Pinpoint the cell where the given text exists, returning its (X, Y) midpoint coordinate. 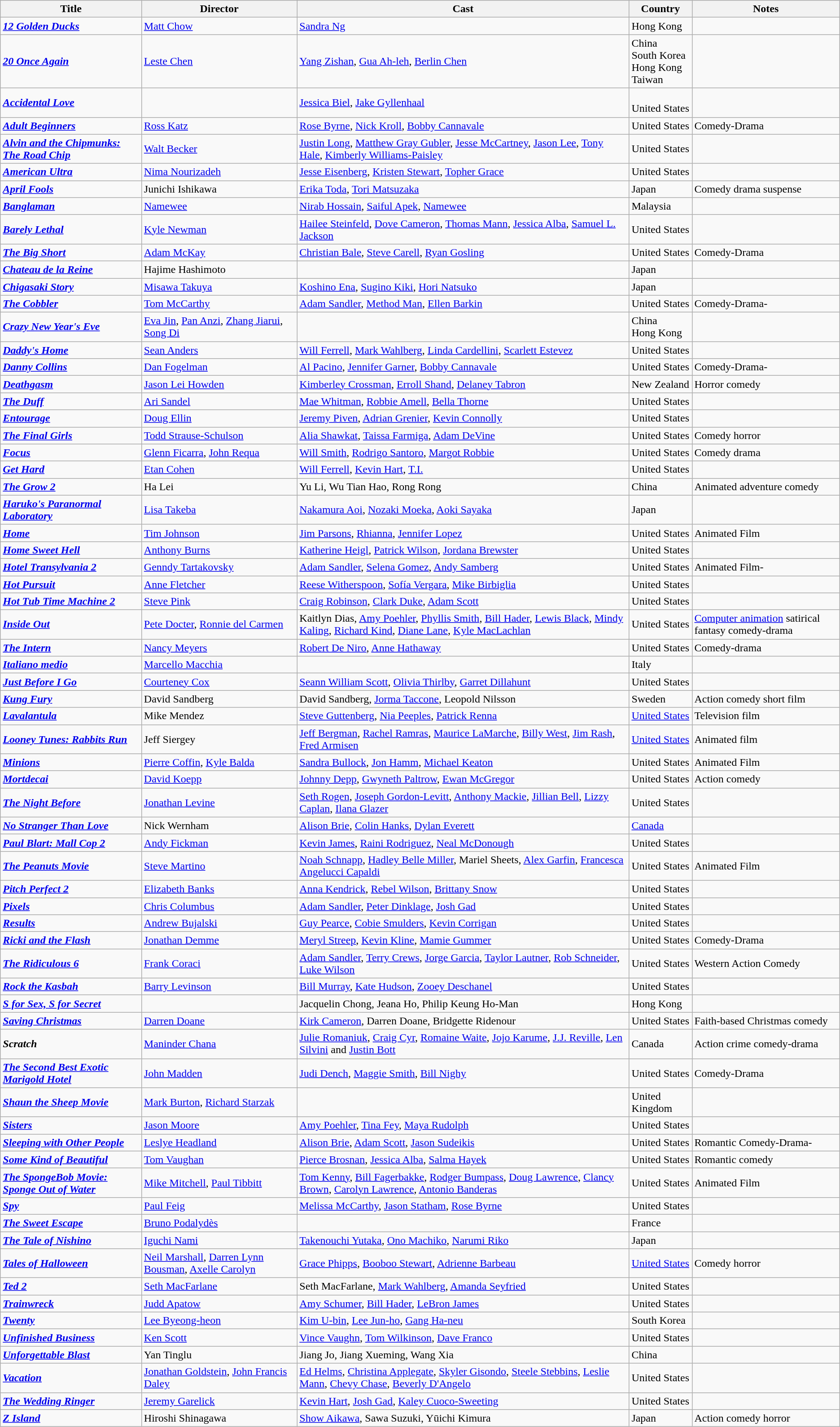
Nakamura Aoi, Nozaki Moeka, Aoki Sayaka (463, 510)
Yan Tinglu (219, 1355)
Rose Byrne, Nick Kroll, Bobby Cannavale (463, 126)
Andy Fickman (219, 843)
Italiano medio (71, 665)
Noah Schnapp, Hadley Belle Miller, Mariel Sheets, Alex Garfin, Francesca Angelucci Capaldi (463, 865)
Television film (766, 716)
Romantic comedy (766, 1159)
The Ridiculous 6 (71, 963)
Just Before I Go (71, 682)
Seth Rogen, Joseph Gordon-Levitt, Anthony Mackie, Jillian Bell, Lizzy Caplan, Ilana Glazer (463, 803)
20 Once Again (71, 61)
Country (661, 9)
Will Ferrell, Kevin Hart, T.I. (463, 470)
Marcello Macchia (219, 665)
Rock the Kasbah (71, 987)
Reese Witherspoon, Sofía Vergara, Mike Birbiglia (463, 584)
Jeff Bergman, Rachel Ramras, Maurice LaMarche, Billy West, Jim Rash, Fred Armisen (463, 739)
Tim Johnson (219, 533)
Ricki and the Flash (71, 940)
Will Smith, Rodrigo Santoro, Margot Robbie (463, 452)
Anthony Burns (219, 550)
Mae Whitman, Robbie Amell, Bella Thorne (463, 401)
Mortdecai (71, 779)
Amy Poehler, Tina Fey, Maya Rudolph (463, 1125)
Jacquelin Chong, Jeana Ho, Philip Keung Ho-Man (463, 1004)
Meryl Streep, Kevin Kline, Mamie Gummer (463, 940)
Adam Sandler, Peter Dinklage, Josh Gad (463, 906)
Adam Sandler, Method Man, Ellen Barkin (463, 304)
Melissa McCarthy, Jason Statham, Rose Byrne (463, 1206)
Nick Wernham (219, 825)
ChinaHong Kong (661, 327)
Inside Out (71, 625)
Minions (71, 762)
S for Sex, S for Secret (71, 1004)
Leste Chen (219, 61)
Jonathan Demme (219, 940)
Entourage (71, 418)
Trainwreck (71, 1304)
Chris Columbus (219, 906)
Pixels (71, 906)
Ed Helms, Christina Applegate, Skyler Gisondo, Steele Stebbins, Leslie Mann, Chevy Chase, Beverly D'Angelo (463, 1378)
Takenouchi Yutaka, Ono Machiko, Narumi Riko (463, 1240)
Nancy Meyers (219, 648)
Koshino Ena, Sugino Kiki, Hori Natsuko (463, 287)
France (661, 1223)
Jason Lei Howden (219, 384)
The Sweet Escape (71, 1223)
The Peanuts Movie (71, 865)
Animated adventure comedy (766, 487)
Jiang Jo, Jiang Xueming, Wang Xia (463, 1355)
Haruko's Paranormal Laboratory (71, 510)
Results (71, 923)
Will Ferrell, Mark Wahlberg, Linda Cardellini, Scarlett Estevez (463, 350)
The Wedding Ringer (71, 1401)
Genndy Tartakovsky (219, 567)
Home (71, 533)
Kim U-bin, Lee Jun-ho, Gang Ha-neu (463, 1321)
Comedy-drama (766, 648)
Jesse Eisenberg, Kristen Stewart, Topher Grace (463, 172)
Anna Kendrick, Rebel Wilson, Brittany Snow (463, 889)
The Duff (71, 401)
Pierre Coffin, Kyle Balda (219, 762)
Iguchi Nami (219, 1240)
Computer animation satirical fantasy comedy-drama (766, 625)
Hotel Transylvania 2 (71, 567)
The Night Before (71, 803)
Scratch (71, 1044)
The SpongeBob Movie: Sponge Out of Water (71, 1182)
Hajime Hashimoto (219, 269)
Vacation (71, 1378)
Katherine Heigl, Patrick Wilson, Jordana Brewster (463, 550)
Malaysia (661, 206)
Faith-based Christmas comedy (766, 1021)
Title (71, 9)
Nirab Hossain, Saiful Apek, Namewee (463, 206)
Anne Fletcher (219, 584)
Seann William Scott, Olivia Thirlby, Garret Dillahunt (463, 682)
Courteney Cox (219, 682)
Dan Fogelman (219, 367)
Ari Sandel (219, 401)
Alison Brie, Colin Hanks, Dylan Everett (463, 825)
Sleeping with Other People (71, 1142)
The Tale of Nishino (71, 1240)
Chigasaki Story (71, 287)
Adult Beginners (71, 126)
Adam Sandler, Terry Crews, Jorge Garcia, Taylor Lautner, Rob Schneider, Luke Wilson (463, 963)
Sean Anders (219, 350)
Lisa Takeba (219, 510)
Sandra Ng (463, 26)
Ken Scott (219, 1338)
Jessica Biel, Jake Gyllenhaal (463, 102)
Romantic Comedy-Drama- (766, 1142)
Kyle Newman (219, 229)
American Ultra (71, 172)
Kaitlyn Dias, Amy Poehler, Phyllis Smith, Bill Hader, Lewis Black, Mindy Kaling, Richard Kind, Diane Lane, Kyle MacLachlan (463, 625)
No Stranger Than Love (71, 825)
Comedy drama suspense (766, 189)
Robert De Niro, Anne Hathaway (463, 648)
Bruno Podalydès (219, 1223)
Grace Phipps, Booboo Stewart, Adrienne Barbeau (463, 1263)
David Koepp (219, 779)
Sandra Bullock, Jon Hamm, Michael Keaton (463, 762)
Walt Becker (219, 149)
Eva Jin, Pan Anzi, Zhang Jiarui, Song Di (219, 327)
Seth MacFarlane, Mark Wahlberg, Amanda Seyfried (463, 1286)
Animated film (766, 739)
Unfinished Business (71, 1338)
Pierce Brosnan, Jessica Alba, Salma Hayek (463, 1159)
12 Golden Ducks (71, 26)
Spy (71, 1206)
Show Aikawa, Sawa Suzuki, Yūichi Kimura (463, 1418)
Paul Feig (219, 1206)
ChinaSouth KoreaHong KongTaiwan (661, 61)
Elizabeth Banks (219, 889)
Bill Murray, Kate Hudson, Zooey Deschanel (463, 987)
Steve Martino (219, 865)
Tom McCarthy (219, 304)
Deathgasm (71, 384)
New Zealand (661, 384)
Hailee Steinfeld, Dove Cameron, Thomas Mann, Jessica Alba, Samuel L. Jackson (463, 229)
Ha Lei (219, 487)
Namewee (219, 206)
Unforgettable Blast (71, 1355)
Judi Dench, Maggie Smith, Bill Nighy (463, 1073)
Erika Toda, Tori Matsuzaka (463, 189)
Jeremy Garelick (219, 1401)
United Kingdom (661, 1102)
Justin Long, Matthew Gray Gubler, Jesse McCartney, Jason Lee, Tony Hale, Kimberly Williams-Paisley (463, 149)
Kung Fury (71, 699)
Junichi Ishikawa (219, 189)
Ted 2 (71, 1286)
Accidental Love (71, 102)
The Cobbler (71, 304)
Lee Byeong-heon (219, 1321)
Looney Tunes: Rabbits Run (71, 739)
Daddy's Home (71, 350)
Jim Parsons, Rhianna, Jennifer Lopez (463, 533)
Cast (463, 9)
Kimberley Crossman, Erroll Shand, Delaney Tabron (463, 384)
Banglaman (71, 206)
Matt Chow (219, 26)
April Fools (71, 189)
Jason Moore (219, 1125)
Italy (661, 665)
Kevin James, Raini Rodriguez, Neal McDonough (463, 843)
Misawa Takuya (219, 287)
Darren Doane (219, 1021)
Sweden (661, 699)
Neil Marshall, Darren Lynn Bousman, Axelle Carolyn (219, 1263)
Z Island (71, 1418)
Barely Lethal (71, 229)
Todd Strause-Schulson (219, 435)
Jeremy Piven, Adrian Grenier, Kevin Connolly (463, 418)
Frank Coraci (219, 963)
Pitch Perfect 2 (71, 889)
The Intern (71, 648)
Hot Pursuit (71, 584)
Judd Apatow (219, 1304)
Hiroshi Shinagawa (219, 1418)
Action crime comedy-drama (766, 1044)
Lavalantula (71, 716)
Get Hard (71, 470)
Craig Robinson, Clark Duke, Adam Scott (463, 602)
Al Pacino, Jennifer Garner, Bobby Cannavale (463, 367)
Comedy drama (766, 452)
Sisters (71, 1125)
Julie Romaniuk, Craig Cyr, Romaine Waite, Jojo Karume, J.J. Reville, Len Silvini and Justin Bott (463, 1044)
Twenty (71, 1321)
Notes (766, 9)
Mark Burton, Richard Starzak (219, 1102)
Focus (71, 452)
Jonathan Levine (219, 803)
Steve Pink (219, 602)
Jeff Siergey (219, 739)
Jonathan Goldstein, John Francis Daley (219, 1378)
Adam McKay (219, 252)
Alia Shawkat, Taissa Farmiga, Adam DeVine (463, 435)
Mike Mendez (219, 716)
David Sandberg (219, 699)
Western Action Comedy (766, 963)
Barry Levinson (219, 987)
Pete Docter, Ronnie del Carmen (219, 625)
Glenn Ficarra, John Requa (219, 452)
Action comedy (766, 779)
Director (219, 9)
Christian Bale, Steve Carell, Ryan Gosling (463, 252)
Etan Cohen (219, 470)
Mike Mitchell, Paul Tibbitt (219, 1182)
The Second Best Exotic Marigold Hotel (71, 1073)
Some Kind of Beautiful (71, 1159)
Steve Guttenberg, Nia Peeples, Patrick Renna (463, 716)
Animated Film- (766, 567)
Leslye Headland (219, 1142)
Guy Pearce, Cobie Smulders, Kevin Corrigan (463, 923)
John Madden (219, 1073)
Crazy New Year's Eve (71, 327)
Andrew Bujalski (219, 923)
Seth MacFarlane (219, 1286)
Home Sweet Hell (71, 550)
Johnny Depp, Gwyneth Paltrow, Ewan McGregor (463, 779)
Kirk Cameron, Darren Doane, Bridgette Ridenour (463, 1021)
Amy Schumer, Bill Hader, LeBron James (463, 1304)
Yang Zishan, Gua Ah-leh, Berlin Chen (463, 61)
Nima Nourizadeh (219, 172)
Yu Li, Wu Tian Hao, Rong Rong (463, 487)
Horror comedy (766, 384)
South Korea (661, 1321)
Tom Vaughan (219, 1159)
Alison Brie, Adam Scott, Jason Sudeikis (463, 1142)
Chateau de la Reine (71, 269)
The Final Girls (71, 435)
Alvin and the Chipmunks: The Road Chip (71, 149)
Adam Sandler, Selena Gomez, Andy Samberg (463, 567)
Tom Kenny, Bill Fagerbakke, Rodger Bumpass, Doug Lawrence, Clancy Brown, Carolyn Lawrence, Antonio Banderas (463, 1182)
Danny Collins (71, 367)
The Big Short (71, 252)
Kevin Hart, Josh Gad, Kaley Cuoco-Sweeting (463, 1401)
Maninder Chana (219, 1044)
Hot Tub Time Machine 2 (71, 602)
Saving Christmas (71, 1021)
Paul Blart: Mall Cop 2 (71, 843)
Vince Vaughn, Tom Wilkinson, Dave Franco (463, 1338)
Tales of Halloween (71, 1263)
David Sandberg, Jorma Taccone, Leopold Nilsson (463, 699)
Ross Katz (219, 126)
Doug Ellin (219, 418)
Action comedy horror (766, 1418)
The Grow 2 (71, 487)
Shaun the Sheep Movie (71, 1102)
Action comedy short film (766, 699)
